Extract the [x, y] coordinate from the center of the cell holding the provided text.  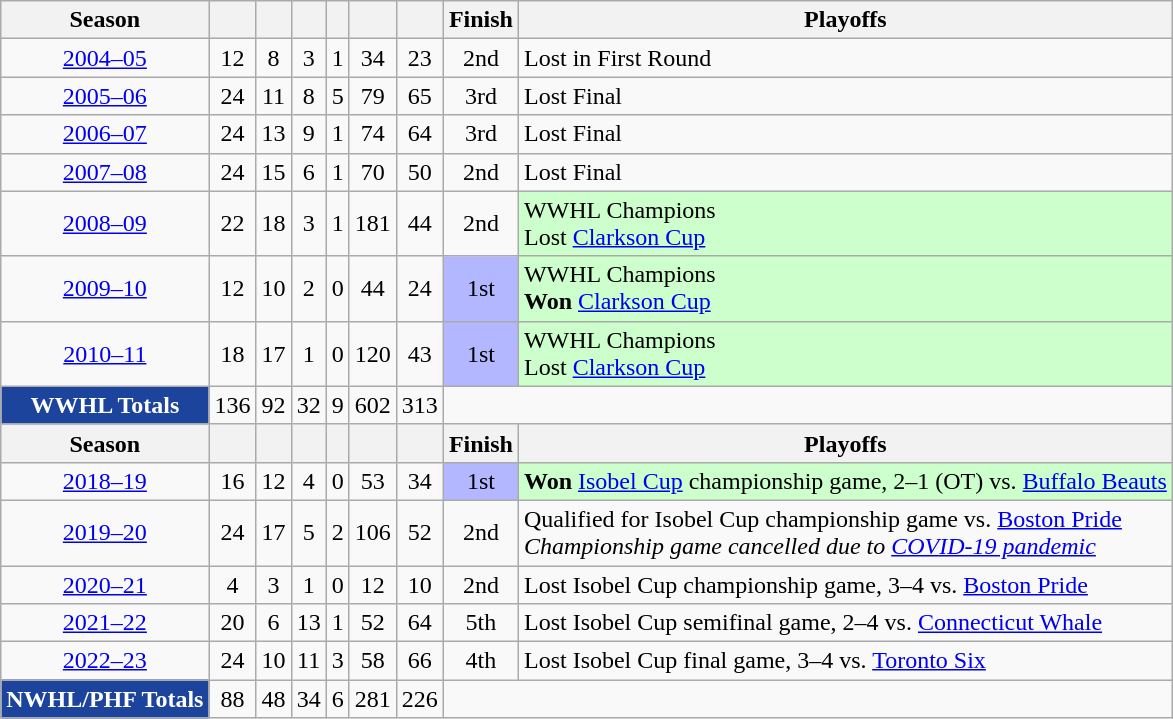
53 [372, 481]
23 [420, 58]
NWHL/PHF Totals [105, 699]
2009–10 [105, 288]
2008–09 [105, 224]
WWHL ChampionsWon Clarkson Cup [845, 288]
92 [274, 405]
48 [274, 699]
5th [480, 623]
2010–11 [105, 354]
58 [372, 661]
2004–05 [105, 58]
Lost Isobel Cup semifinal game, 2–4 vs. Connecticut Whale [845, 623]
Lost in First Round [845, 58]
181 [372, 224]
2006–07 [105, 134]
2022–23 [105, 661]
2020–21 [105, 585]
32 [308, 405]
43 [420, 354]
WWHL Totals [105, 405]
4th [480, 661]
70 [372, 172]
66 [420, 661]
2019–20 [105, 532]
281 [372, 699]
74 [372, 134]
2005–06 [105, 96]
16 [232, 481]
2007–08 [105, 172]
120 [372, 354]
Lost Isobel Cup championship game, 3–4 vs. Boston Pride [845, 585]
106 [372, 532]
136 [232, 405]
226 [420, 699]
79 [372, 96]
602 [372, 405]
313 [420, 405]
50 [420, 172]
Won Isobel Cup championship game, 2–1 (OT) vs. Buffalo Beauts [845, 481]
88 [232, 699]
2018–19 [105, 481]
65 [420, 96]
2021–22 [105, 623]
22 [232, 224]
Qualified for Isobel Cup championship game vs. Boston PrideChampionship game cancelled due to COVID-19 pandemic [845, 532]
20 [232, 623]
Lost Isobel Cup final game, 3–4 vs. Toronto Six [845, 661]
15 [274, 172]
